Output the [x, y] coordinate of the center of the cell containing the given text.  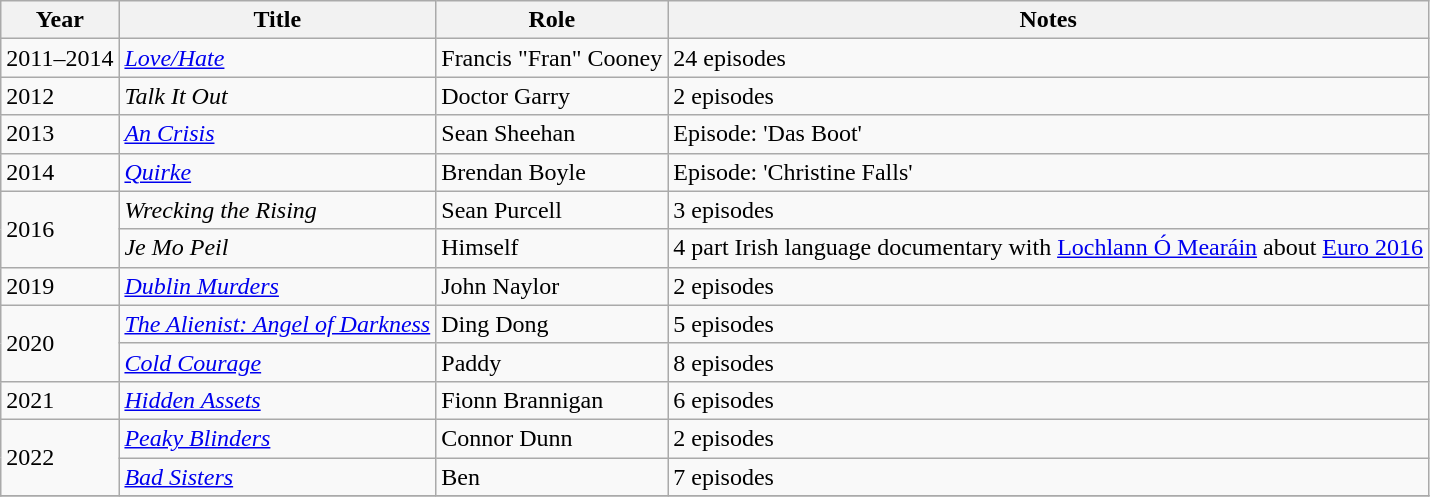
2020 [60, 343]
Ben [552, 477]
Paddy [552, 362]
The Alienist: Angel of Darkness [278, 324]
Hidden Assets [278, 400]
Episode: 'Das Boot' [1048, 134]
Title [278, 20]
24 episodes [1048, 58]
Ding Dong [552, 324]
Dublin Murders [278, 286]
2016 [60, 229]
Himself [552, 248]
John Naylor [552, 286]
6 episodes [1048, 400]
Sean Purcell [552, 210]
Sean Sheehan [552, 134]
2011–2014 [60, 58]
Peaky Blinders [278, 438]
Cold Courage [278, 362]
Episode: 'Christine Falls' [1048, 172]
Quirke [278, 172]
Love/Hate [278, 58]
Role [552, 20]
2012 [60, 96]
7 episodes [1048, 477]
Bad Sisters [278, 477]
Year [60, 20]
Connor Dunn [552, 438]
2019 [60, 286]
Fionn Brannigan [552, 400]
Wrecking the Rising [278, 210]
Talk It Out [278, 96]
Notes [1048, 20]
3 episodes [1048, 210]
Je Mo Peil [278, 248]
2022 [60, 457]
An Crisis [278, 134]
2013 [60, 134]
Brendan Boyle [552, 172]
4 part Irish language documentary with Lochlann Ó Mearáin about Euro 2016 [1048, 248]
Francis "Fran" Cooney [552, 58]
2021 [60, 400]
8 episodes [1048, 362]
5 episodes [1048, 324]
2014 [60, 172]
Doctor Garry [552, 96]
